Find where the given text appears and provide that cell's center as [x, y] coordinate. 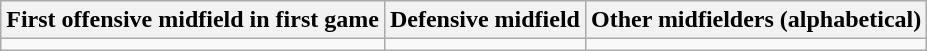
Other midfielders (alphabetical) [756, 20]
First offensive midfield in first game [193, 20]
Defensive midfield [484, 20]
